For the text-containing cell, return its midpoint in [X, Y] coordinate format. 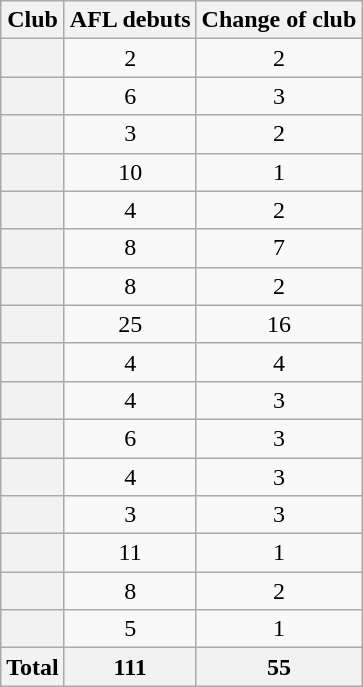
11 [130, 553]
55 [279, 667]
Change of club [279, 20]
25 [130, 324]
111 [130, 667]
16 [279, 324]
10 [130, 172]
Club [33, 20]
5 [130, 629]
7 [279, 248]
AFL debuts [130, 20]
Total [33, 667]
